Find where the given text appears and provide that cell's center as [x, y] coordinate. 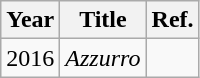
2016 [30, 58]
Year [30, 20]
Ref. [172, 20]
Azzurro [103, 58]
Title [103, 20]
